Identify which cell holds the provided text, then report its [x, y] central coordinate. 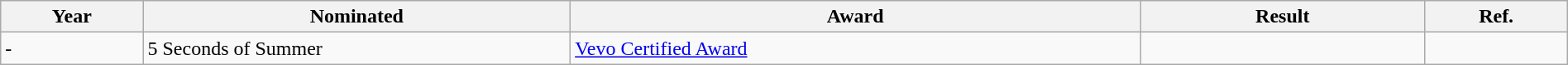
Result [1283, 17]
Award [855, 17]
Nominated [357, 17]
5 Seconds of Summer [357, 48]
Vevo Certified Award [855, 48]
Ref. [1496, 17]
Year [72, 17]
- [72, 48]
